For the text-containing cell, return its midpoint in (x, y) coordinate format. 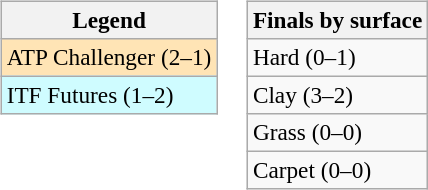
Hard (0–1) (337, 57)
ITF Futures (1–2) (108, 95)
Legend (108, 20)
Grass (0–0) (337, 133)
Clay (3–2) (337, 95)
Finals by surface (337, 20)
Carpet (0–0) (337, 171)
ATP Challenger (2–1) (108, 57)
